Extract the [X, Y] coordinate from the center of the cell holding the provided text.  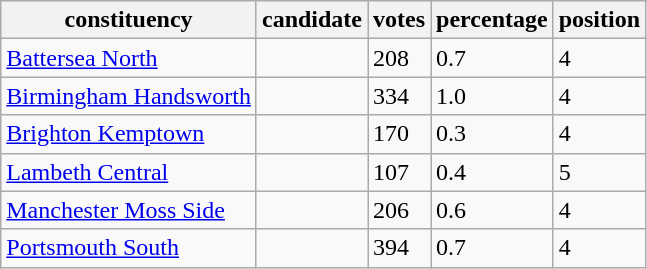
5 [599, 172]
1.0 [492, 96]
Lambeth Central [129, 172]
candidate [312, 20]
206 [400, 210]
Portsmouth South [129, 248]
0.4 [492, 172]
Brighton Kemptown [129, 134]
170 [400, 134]
107 [400, 172]
334 [400, 96]
constituency [129, 20]
Manchester Moss Side [129, 210]
Birmingham Handsworth [129, 96]
Battersea North [129, 58]
percentage [492, 20]
votes [400, 20]
0.3 [492, 134]
394 [400, 248]
position [599, 20]
0.6 [492, 210]
208 [400, 58]
